Output the (X, Y) coordinate of the center of the cell containing the given text.  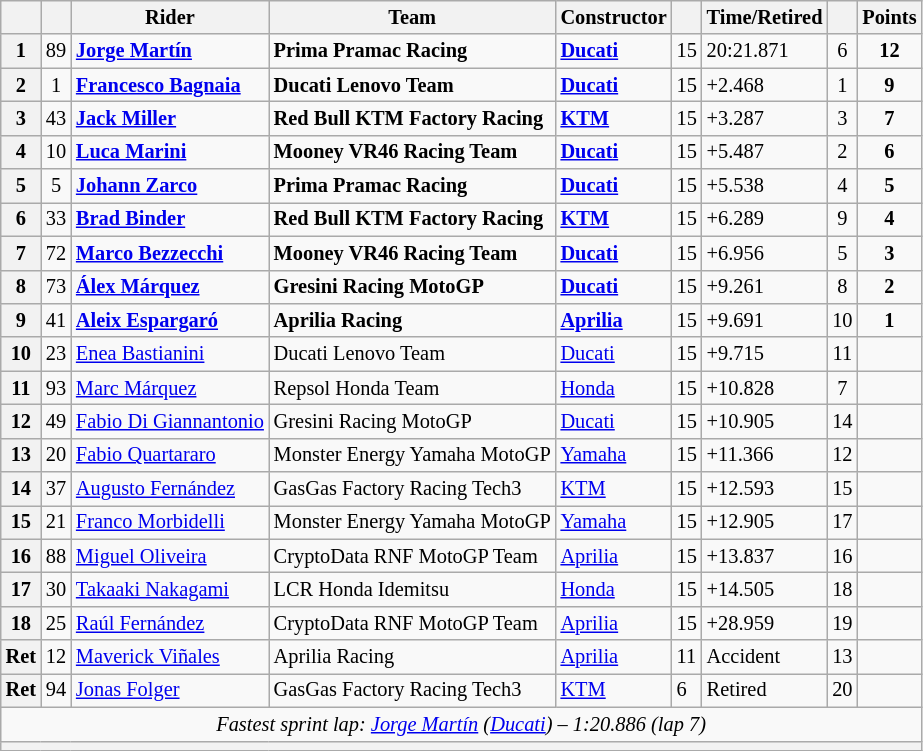
+9.715 (765, 354)
Francesco Bagnaia (170, 85)
Team (412, 17)
+2.468 (765, 85)
33 (56, 219)
Aleix Espargaró (170, 320)
Maverick Viñales (170, 657)
Jorge Martín (170, 51)
Marc Márquez (170, 388)
Fabio Di Giannantonio (170, 421)
+12.593 (765, 489)
21 (56, 522)
+10.905 (765, 421)
+11.366 (765, 455)
23 (56, 354)
Fabio Quartararo (170, 455)
20:21.871 (765, 51)
+5.538 (765, 186)
89 (56, 51)
72 (56, 253)
19 (842, 623)
LCR Honda Idemitsu (412, 589)
25 (56, 623)
41 (56, 320)
43 (56, 118)
88 (56, 556)
Points (889, 17)
Enea Bastianini (170, 354)
Accident (765, 657)
Brad Binder (170, 219)
+9.691 (765, 320)
Retired (765, 690)
+3.287 (765, 118)
Repsol Honda Team (412, 388)
49 (56, 421)
+9.261 (765, 287)
Franco Morbidelli (170, 522)
Time/Retired (765, 17)
Luca Marini (170, 152)
+5.487 (765, 152)
+13.837 (765, 556)
Constructor (614, 17)
93 (56, 388)
Miguel Oliveira (170, 556)
Marco Bezzecchi (170, 253)
Jonas Folger (170, 690)
+28.959 (765, 623)
Johann Zarco (170, 186)
30 (56, 589)
37 (56, 489)
+6.956 (765, 253)
Jack Miller (170, 118)
+6.289 (765, 219)
Álex Márquez (170, 287)
94 (56, 690)
Fastest sprint lap: Jorge Martín (Ducati) – 1:20.886 (lap 7) (462, 724)
Rider (170, 17)
+14.505 (765, 589)
+12.905 (765, 522)
Takaaki Nakagami (170, 589)
73 (56, 287)
Raúl Fernández (170, 623)
+10.828 (765, 388)
Augusto Fernández (170, 489)
